Identify which cell holds the provided text, then report its (x, y) central coordinate. 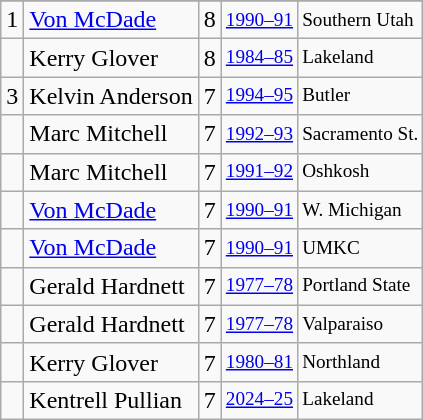
Butler (360, 96)
UMKC (360, 248)
Valparaiso (360, 324)
Southern Utah (360, 20)
1992–93 (259, 134)
1984–85 (259, 58)
2024–25 (259, 400)
Kentrell Pullian (111, 400)
Northland (360, 362)
Sacramento St. (360, 134)
1991–92 (259, 172)
1980–81 (259, 362)
W. Michigan (360, 210)
Oshkosh (360, 172)
Kelvin Anderson (111, 96)
3 (12, 96)
1994–95 (259, 96)
Portland State (360, 286)
1 (12, 20)
